Capture the cell that displays the provided text and extract its [x, y] central coordinate. 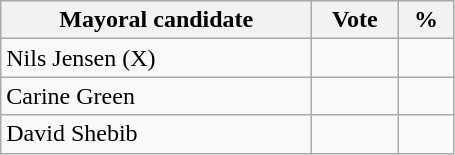
Mayoral candidate [156, 20]
Carine Green [156, 96]
David Shebib [156, 134]
Nils Jensen (X) [156, 58]
Vote [355, 20]
% [426, 20]
